For the text-containing cell, return its midpoint in (X, Y) coordinate format. 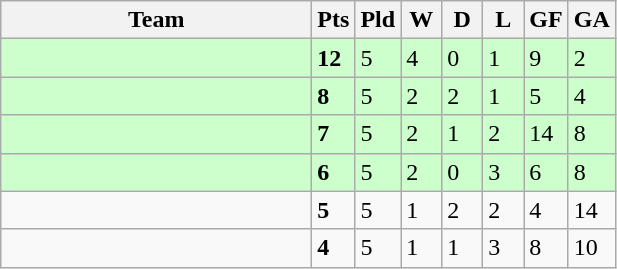
12 (334, 58)
Pts (334, 20)
10 (592, 248)
7 (334, 134)
9 (546, 58)
Pld (378, 20)
GA (592, 20)
L (504, 20)
GF (546, 20)
D (462, 20)
W (422, 20)
Team (156, 20)
